From the cell containing the given text, extract its center point as (X, Y) coordinate. 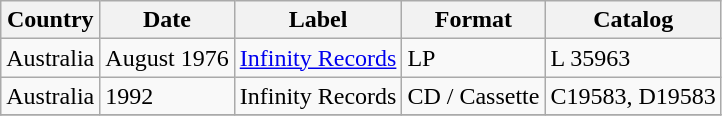
August 1976 (167, 58)
Date (167, 20)
Format (474, 20)
C19583, D19583 (633, 96)
L 35963 (633, 58)
Label (318, 20)
Catalog (633, 20)
1992 (167, 96)
Country (50, 20)
CD / Cassette (474, 96)
LP (474, 58)
